Locate the cell with the specified text and output its (x, y) center coordinate. 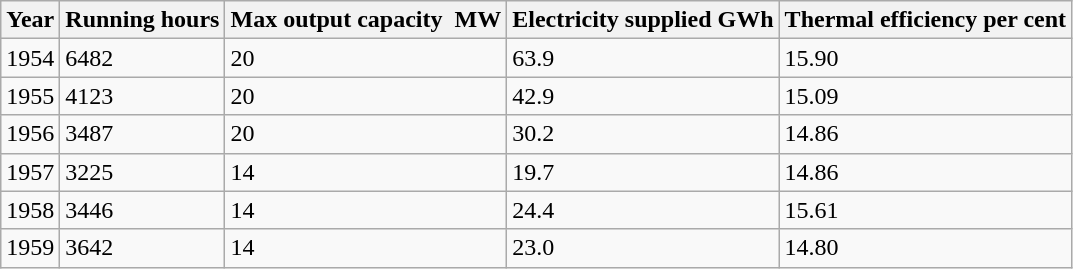
15.61 (926, 210)
6482 (142, 58)
1958 (30, 210)
Running hours (142, 20)
19.7 (643, 172)
4123 (142, 96)
3642 (142, 248)
3487 (142, 134)
24.4 (643, 210)
1956 (30, 134)
Year (30, 20)
23.0 (643, 248)
3225 (142, 172)
1955 (30, 96)
63.9 (643, 58)
Thermal efficiency per cent (926, 20)
42.9 (643, 96)
15.09 (926, 96)
30.2 (643, 134)
1959 (30, 248)
1954 (30, 58)
Max output capacity MW (366, 20)
Electricity supplied GWh (643, 20)
1957 (30, 172)
3446 (142, 210)
14.80 (926, 248)
15.90 (926, 58)
